Find where the given text appears and provide that cell's center as (x, y) coordinate. 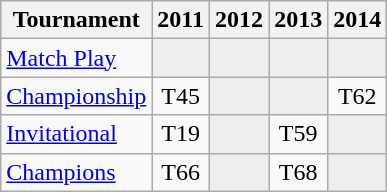
Championship (76, 96)
T45 (181, 96)
T66 (181, 172)
Invitational (76, 134)
2014 (358, 20)
T62 (358, 96)
2011 (181, 20)
2013 (298, 20)
Match Play (76, 58)
2012 (240, 20)
T19 (181, 134)
T68 (298, 172)
Tournament (76, 20)
Champions (76, 172)
T59 (298, 134)
